For the text-containing cell, return its midpoint in [X, Y] coordinate format. 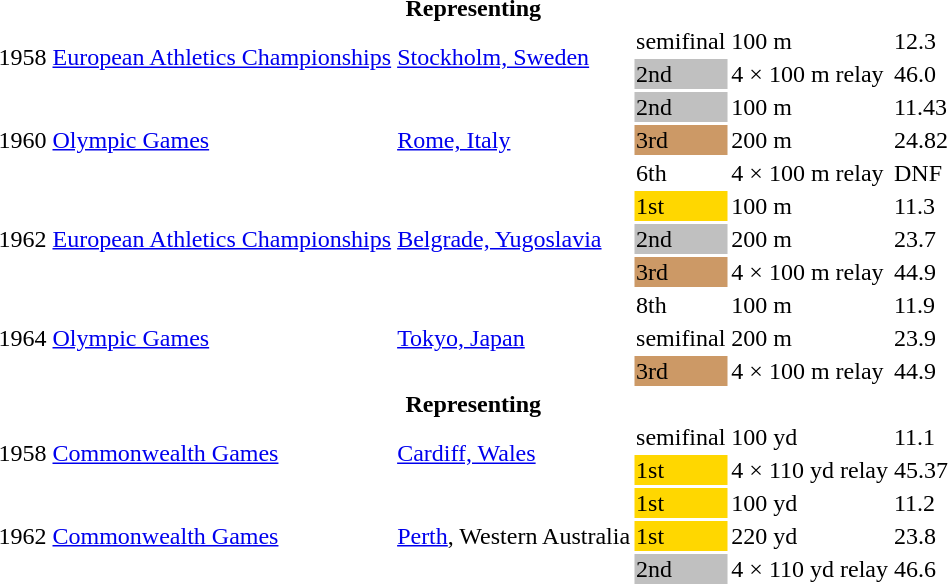
220 yd [810, 536]
Perth, Western Australia [514, 536]
8th [681, 305]
Rome, Italy [514, 140]
6th [681, 173]
Cardiff, Wales [514, 454]
Tokyo, Japan [514, 338]
Belgrade, Yugoslavia [514, 239]
Stockholm, Sweden [514, 58]
